Provide the (x, y) coordinate of the cell's center where the given text is located.  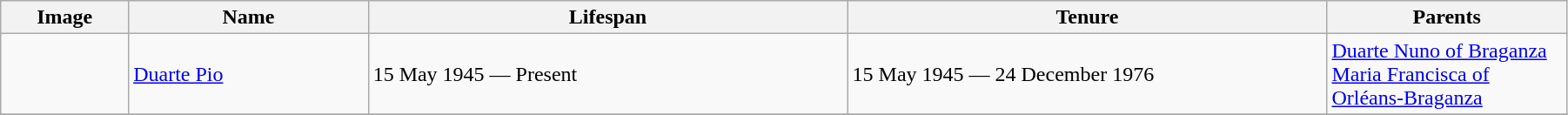
Parents (1447, 17)
15 May 1945 — Present (607, 74)
Duarte Pio (249, 74)
Lifespan (607, 17)
Tenure (1088, 17)
Name (249, 17)
15 May 1945 — 24 December 1976 (1088, 74)
Image (64, 17)
Duarte Nuno of Braganza Maria Francisca of Orléans-Braganza (1447, 74)
